Locate the cell with the specified text and output its [x, y] center coordinate. 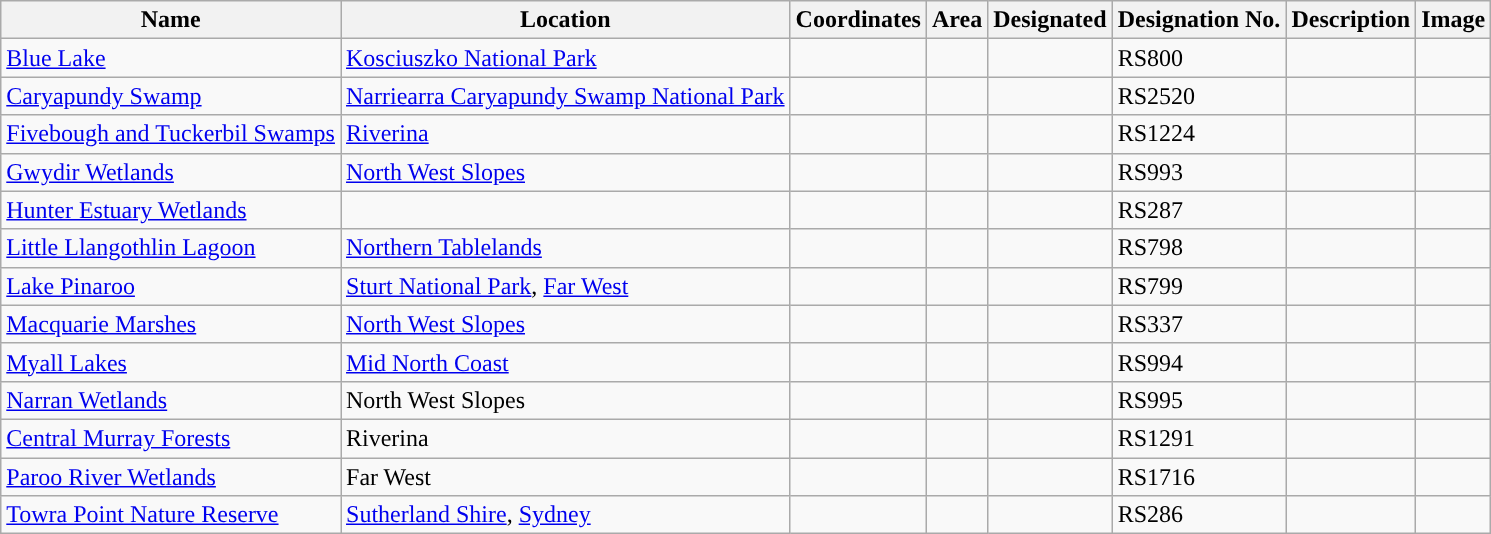
Macquarie Marshes [171, 324]
RS799 [1199, 286]
Mid North Coast [565, 362]
RS287 [1199, 210]
RS337 [1199, 324]
Caryapundy Swamp [171, 96]
Lake Pinaroo [171, 286]
Image [1454, 20]
RS995 [1199, 400]
RS286 [1199, 515]
Sutherland Shire, Sydney [565, 515]
Little Llangothlin Lagoon [171, 248]
RS2520 [1199, 96]
RS1716 [1199, 477]
Narran Wetlands [171, 400]
Myall Lakes [171, 362]
Kosciuszko National Park [565, 58]
Gwydir Wetlands [171, 172]
Location [565, 20]
Paroo River Wetlands [171, 477]
Coordinates [858, 20]
Blue Lake [171, 58]
RS1291 [1199, 438]
Far West [565, 477]
Description [1351, 20]
RS800 [1199, 58]
RS993 [1199, 172]
Fivebough and Tuckerbil Swamps [171, 134]
Designation No. [1199, 20]
Hunter Estuary Wetlands [171, 210]
RS994 [1199, 362]
Towra Point Nature Reserve [171, 515]
RS1224 [1199, 134]
RS798 [1199, 248]
Northern Tablelands [565, 248]
Central Murray Forests [171, 438]
Designated [1050, 20]
Narriearra Caryapundy Swamp National Park [565, 96]
Area [956, 20]
Name [171, 20]
Sturt National Park, Far West [565, 286]
